Provide the [x, y] coordinate of the cell's center where the given text is located.  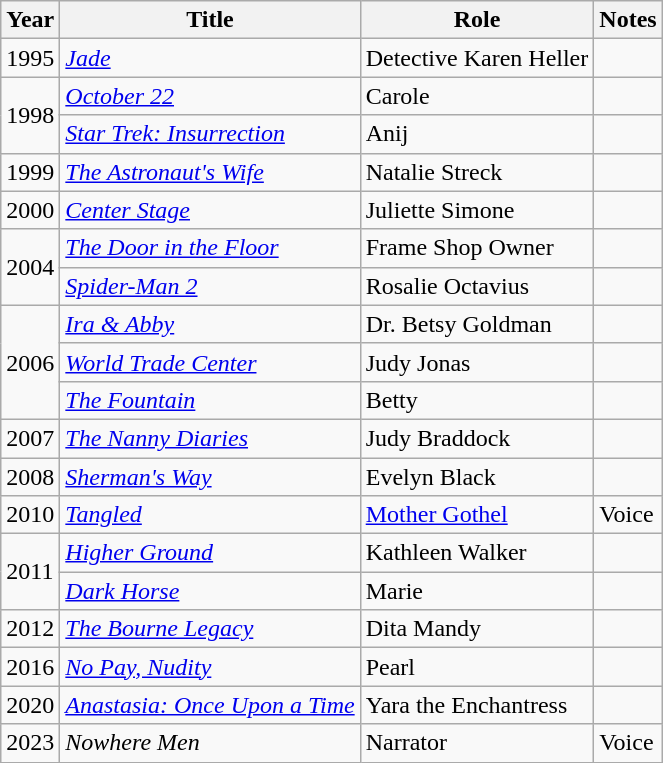
Kathleen Walker [477, 553]
The Door in the Floor [210, 248]
Anastasia: Once Upon a Time [210, 705]
Rosalie Octavius [477, 286]
The Bourne Legacy [210, 629]
1999 [30, 172]
Dita Mandy [477, 629]
Frame Shop Owner [477, 248]
Year [30, 20]
The Astronaut's Wife [210, 172]
2012 [30, 629]
Notes [628, 20]
Higher Ground [210, 553]
Judy Jonas [477, 362]
2004 [30, 267]
Anij [477, 134]
Title [210, 20]
Pearl [477, 667]
Dr. Betsy Goldman [477, 324]
No Pay, Nudity [210, 667]
Juliette Simone [477, 210]
Center Stage [210, 210]
2008 [30, 477]
October 22 [210, 96]
Marie [477, 591]
Role [477, 20]
World Trade Center [210, 362]
1998 [30, 115]
2000 [30, 210]
Evelyn Black [477, 477]
2006 [30, 362]
Mother Gothel [477, 515]
Detective Karen Heller [477, 58]
Carole [477, 96]
The Nanny Diaries [210, 438]
The Fountain [210, 400]
2023 [30, 743]
1995 [30, 58]
Spider-Man 2 [210, 286]
2020 [30, 705]
Sherman's Way [210, 477]
Judy Braddock [477, 438]
2011 [30, 572]
Jade [210, 58]
Tangled [210, 515]
Betty [477, 400]
Nowhere Men [210, 743]
Ira & Abby [210, 324]
Star Trek: Insurrection [210, 134]
2016 [30, 667]
Dark Horse [210, 591]
Natalie Streck [477, 172]
Yara the Enchantress [477, 705]
Narrator [477, 743]
2007 [30, 438]
2010 [30, 515]
